For the text-containing cell, return its midpoint in (X, Y) coordinate format. 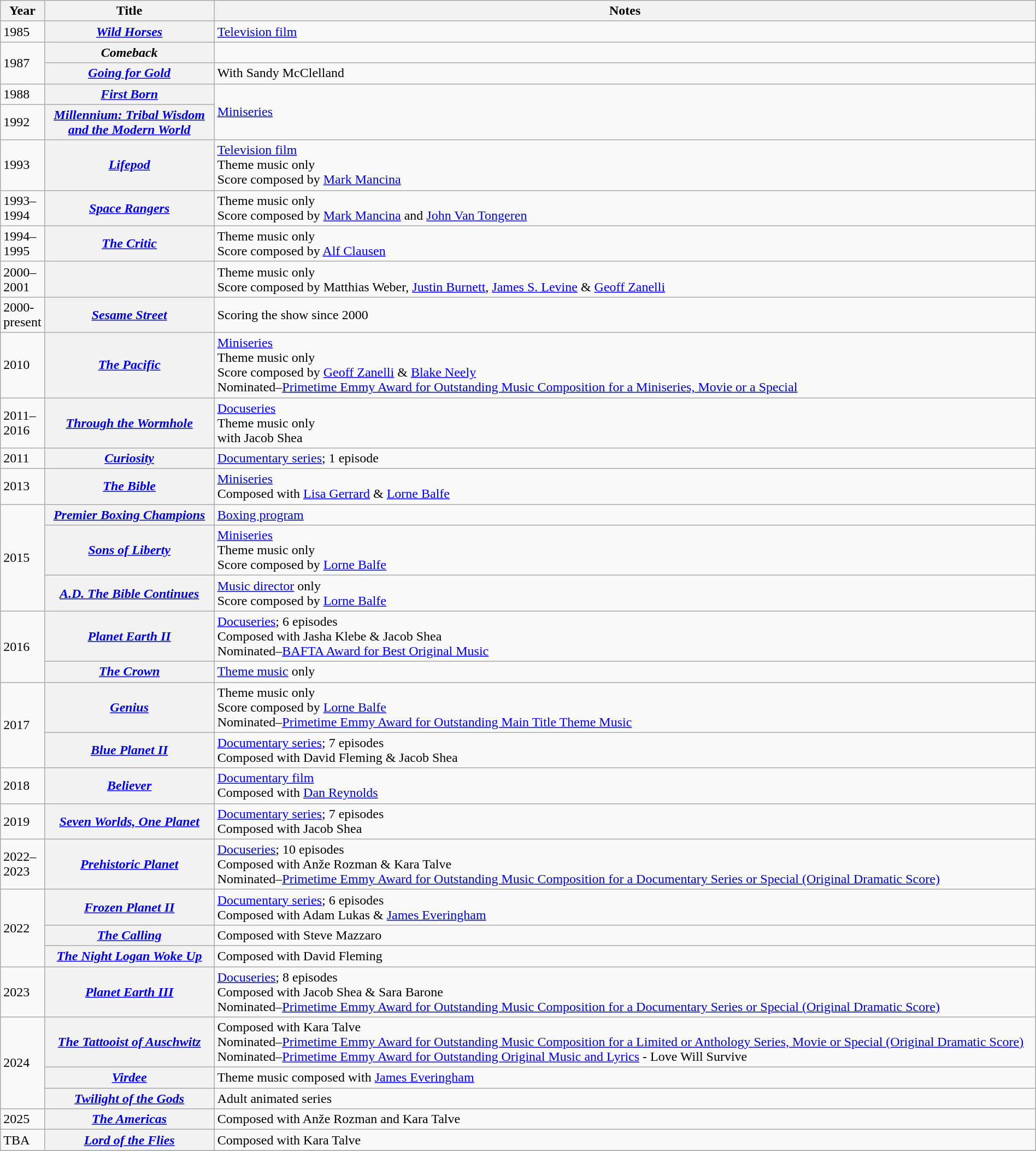
2010 (22, 365)
Space Rangers (129, 208)
2022 (22, 928)
2022–2023 (22, 864)
Television film (625, 32)
Believer (129, 786)
Through the Wormhole (129, 423)
Genius (129, 707)
MiniseriesTheme music onlyScore composed by Lorne Balfe (625, 550)
Composed with Anže Rozman and Kara Talve (625, 1119)
Comeback (129, 52)
2016 (22, 647)
2011–2016 (22, 423)
Composed with Kara Talve (625, 1140)
DocuseriesTheme music onlywith Jacob Shea (625, 423)
1993–1994 (22, 208)
1987 (22, 63)
2015 (22, 557)
Planet Earth III (129, 991)
Twilight of the Gods (129, 1099)
Title (129, 11)
2000-present (22, 315)
2013 (22, 486)
Virdee (129, 1078)
Documentary series; 7 episodesComposed with Jacob Shea (625, 821)
2000–2001 (22, 279)
Theme music onlyScore composed by Lorne BalfeNominated–Primetime Emmy Award for Outstanding Main Title Theme Music (625, 707)
Documentary series; 7 episodesComposed with David Fleming & Jacob Shea (625, 750)
Year (22, 11)
2018 (22, 786)
2024 (22, 1063)
2023 (22, 991)
1992 (22, 122)
Miniseries (625, 111)
Documentary filmComposed with Dan Reynolds (625, 786)
Curiosity (129, 459)
Sons of Liberty (129, 550)
The Tattooist of Auschwitz (129, 1042)
Frozen Planet II (129, 907)
Prehistoric Planet (129, 864)
Composed with Steve Mazzaro (625, 935)
Scoring the show since 2000 (625, 315)
1994–1995 (22, 244)
2025 (22, 1119)
Lord of the Flies (129, 1140)
Boxing program (625, 515)
The Bible (129, 486)
With Sandy McClelland (625, 73)
Going for Gold (129, 73)
Notes (625, 11)
First Born (129, 94)
MiniseriesComposed with Lisa Gerrard & Lorne Balfe (625, 486)
The Calling (129, 935)
Planet Earth II (129, 636)
Wild Horses (129, 32)
2011 (22, 459)
Adult animated series (625, 1099)
The Americas (129, 1119)
1988 (22, 94)
Sesame Street (129, 315)
Premier Boxing Champions (129, 515)
The Night Logan Woke Up (129, 956)
Composed with David Fleming (625, 956)
Documentary series; 1 episode (625, 459)
TBA (22, 1140)
Theme music composed with James Everingham (625, 1078)
Seven Worlds, One Planet (129, 821)
Documentary series; 6 episodesComposed with Adam Lukas & James Everingham (625, 907)
The Critic (129, 244)
The Pacific (129, 365)
Theme music onlyScore composed by Matthias Weber, Justin Burnett, James S. Levine & Geoff Zanelli (625, 279)
2019 (22, 821)
Docuseries; 6 episodesComposed with Jasha Klebe & Jacob SheaNominated–BAFTA Award for Best Original Music (625, 636)
Blue Planet II (129, 750)
Lifepod (129, 165)
The Crown (129, 672)
Theme music onlyScore composed by Mark Mancina and John Van Tongeren (625, 208)
Theme music only (625, 672)
Millennium: Tribal Wisdom and the Modern World (129, 122)
Music director onlyScore composed by Lorne Balfe (625, 594)
Theme music onlyScore composed by Alf Clausen (625, 244)
1985 (22, 32)
1993 (22, 165)
2017 (22, 725)
Television filmTheme music onlyScore composed by Mark Mancina (625, 165)
A.D. The Bible Continues (129, 594)
